Identify which cell holds the provided text, then report its (X, Y) central coordinate. 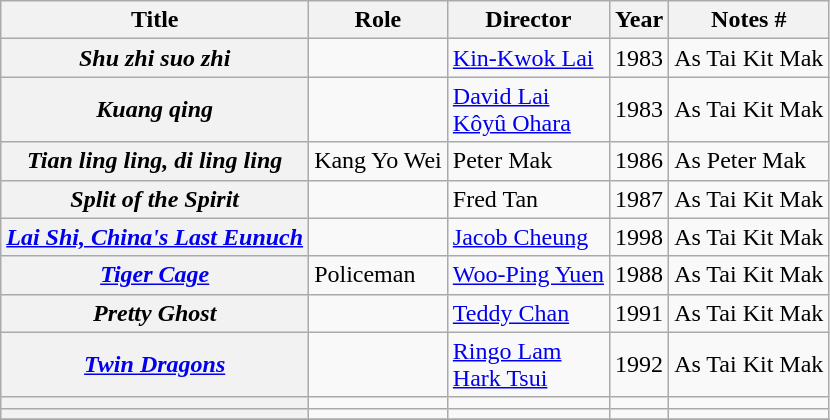
As Peter Mak (749, 161)
Year (640, 20)
Fred Tan (528, 199)
1986 (640, 161)
Jacob Cheung (528, 237)
1991 (640, 313)
David LaiKôyû Ohara (528, 110)
Kuang qing (155, 110)
Teddy Chan (528, 313)
Woo-Ping Yuen (528, 275)
1992 (640, 364)
Shu zhi suo zhi (155, 58)
Kang Yo Wei (378, 161)
Tiger Cage (155, 275)
Split of the Spirit (155, 199)
1987 (640, 199)
Lai Shi, China's Last Eunuch (155, 237)
Kin-Kwok Lai (528, 58)
Policeman (378, 275)
Title (155, 20)
Pretty Ghost (155, 313)
Twin Dragons (155, 364)
1998 (640, 237)
Tian ling ling, di ling ling (155, 161)
Notes # (749, 20)
Ringo LamHark Tsui (528, 364)
1988 (640, 275)
Director (528, 20)
Peter Mak (528, 161)
Role (378, 20)
